Identify which cell holds the provided text, then report its [X, Y] central coordinate. 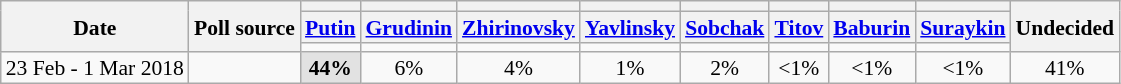
1% [630, 68]
Date [95, 26]
Yavlinsky [630, 26]
Undecided [1065, 26]
44% [330, 68]
6% [410, 68]
Suraykin [962, 26]
Baburin [872, 26]
4% [518, 68]
Titov [798, 26]
2% [724, 68]
Sobchak [724, 26]
Grudinin [410, 26]
Zhirinovsky [518, 26]
Poll source [244, 26]
41% [1065, 68]
Putin [330, 26]
23 Feb - 1 Mar 2018 [95, 68]
